Determine the (x, y) coordinate at the center of the cell enclosing the given text.  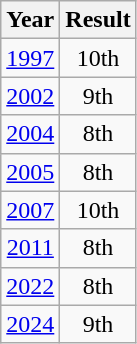
Result (98, 20)
2002 (30, 96)
2004 (30, 134)
2024 (30, 324)
2011 (30, 248)
1997 (30, 58)
2005 (30, 172)
Year (30, 20)
2007 (30, 210)
2022 (30, 286)
